Search for the cell housing the specified text and yield its [X, Y] center coordinate. 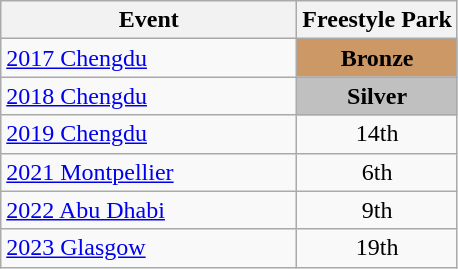
2023 Glasgow [149, 248]
2017 Chengdu [149, 58]
2021 Montpellier [149, 172]
Silver [378, 96]
14th [378, 134]
Event [149, 20]
9th [378, 210]
6th [378, 172]
Bronze [378, 58]
2022 Abu Dhabi [149, 210]
2018 Chengdu [149, 96]
Freestyle Park [378, 20]
19th [378, 248]
2019 Chengdu [149, 134]
